From the cell containing the given text, extract its center point as (x, y) coordinate. 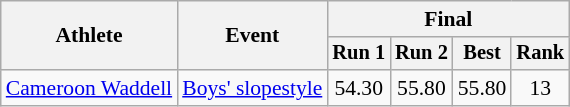
Athlete (89, 36)
Event (252, 36)
Rank (540, 54)
Final (448, 19)
Best (482, 54)
54.30 (358, 88)
Cameroon Waddell (89, 88)
Boys' slopestyle (252, 88)
Run 2 (422, 54)
13 (540, 88)
Run 1 (358, 54)
